Find where the given text appears and provide that cell's center as [x, y] coordinate. 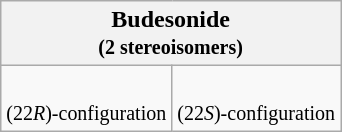
Budesonide(2 stereoisomers) [171, 34]
(22S)-configuration [256, 98]
(22R)-configuration [86, 98]
